Search for the cell housing the specified text and yield its [x, y] center coordinate. 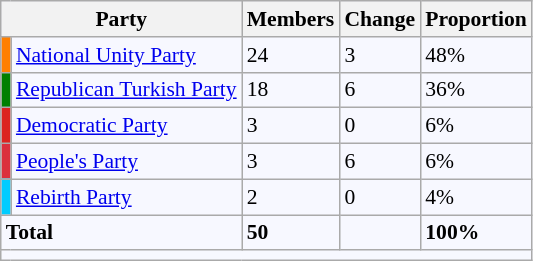
100% [476, 233]
2 [291, 197]
Democratic Party [126, 126]
36% [476, 90]
Proportion [476, 19]
National Unity Party [126, 55]
Rebirth Party [126, 197]
18 [291, 90]
Republican Turkish Party [126, 90]
24 [291, 55]
48% [476, 55]
4% [476, 197]
Party [122, 19]
Change [380, 19]
Members [291, 19]
People's Party [126, 162]
50 [291, 233]
Total [122, 233]
